Pinpoint the cell where the given text exists, returning its [X, Y] midpoint coordinate. 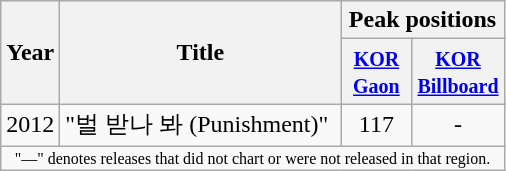
Year [30, 52]
KORGaon [376, 72]
- [458, 126]
"—" denotes releases that did not chart or were not released in that region. [252, 158]
2012 [30, 126]
117 [376, 126]
Peak positions [422, 20]
"벌 받나 봐 (Punishment)" [200, 126]
Title [200, 52]
KORBillboard [458, 72]
